Find where the given text appears and provide that cell's center as [X, Y] coordinate. 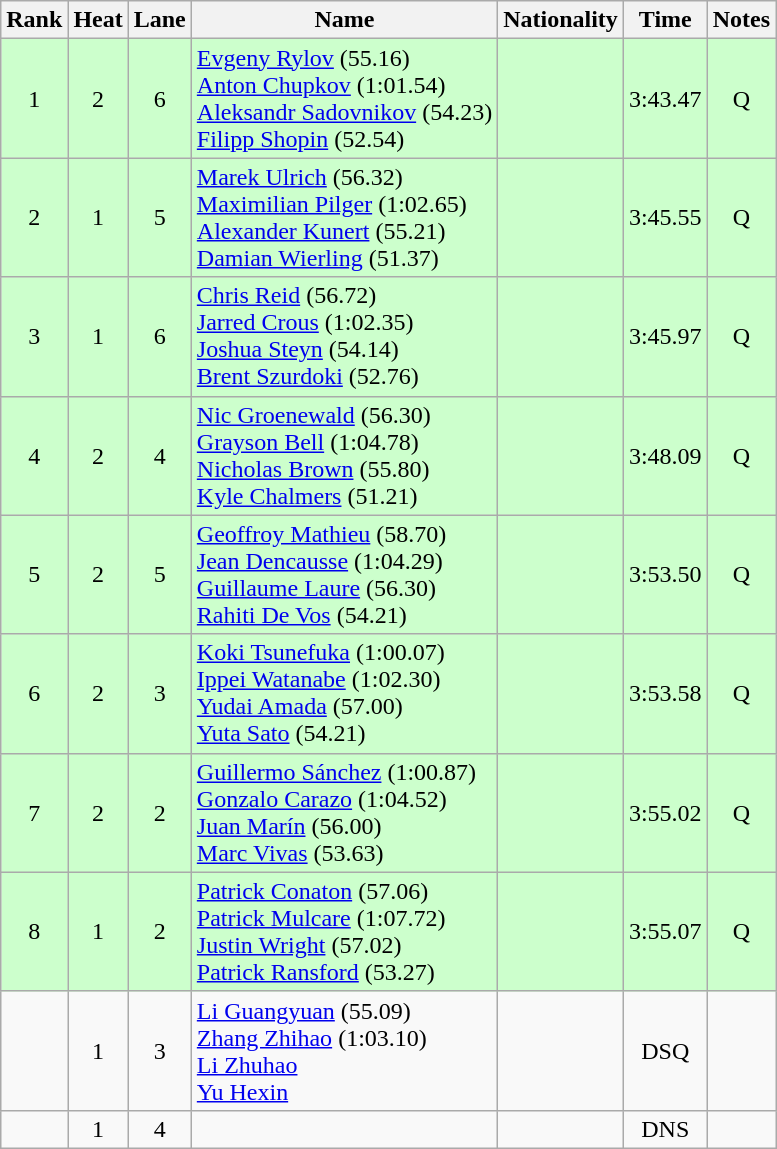
Koki Tsunefuka (1:00.07)Ippei Watanabe (1:02.30)Yudai Amada (57.00)Yuta Sato (54.21) [344, 694]
3:48.09 [665, 456]
3:53.58 [665, 694]
3:53.50 [665, 574]
3:43.47 [665, 98]
DSQ [665, 1050]
Lane [160, 20]
7 [34, 812]
Nationality [561, 20]
Rank [34, 20]
Geoffroy Mathieu (58.70)Jean Dencausse (1:04.29)Guillaume Laure (56.30)Rahiti De Vos (54.21) [344, 574]
3:55.07 [665, 932]
Chris Reid (56.72)Jarred Crous (1:02.35)Joshua Steyn (54.14)Brent Szurdoki (52.76) [344, 336]
3:45.55 [665, 218]
Nic Groenewald (56.30)Grayson Bell (1:04.78)Nicholas Brown (55.80)Kyle Chalmers (51.21) [344, 456]
Notes [741, 20]
3:55.02 [665, 812]
Evgeny Rylov (55.16)Anton Chupkov (1:01.54)Aleksandr Sadovnikov (54.23)Filipp Shopin (52.54) [344, 98]
Guillermo Sánchez (1:00.87)Gonzalo Carazo (1:04.52)Juan Marín (56.00)Marc Vivas (53.63) [344, 812]
Li Guangyuan (55.09)Zhang Zhihao (1:03.10)Li Zhuhao Yu Hexin [344, 1050]
Heat [98, 20]
3:45.97 [665, 336]
Marek Ulrich (56.32)Maximilian Pilger (1:02.65)Alexander Kunert (55.21)Damian Wierling (51.37) [344, 218]
8 [34, 932]
Time [665, 20]
Patrick Conaton (57.06)Patrick Mulcare (1:07.72)Justin Wright (57.02)Patrick Ransford (53.27) [344, 932]
DNS [665, 1129]
Name [344, 20]
